Return the [x, y] coordinate for the center point of the cell that contains the specified text.  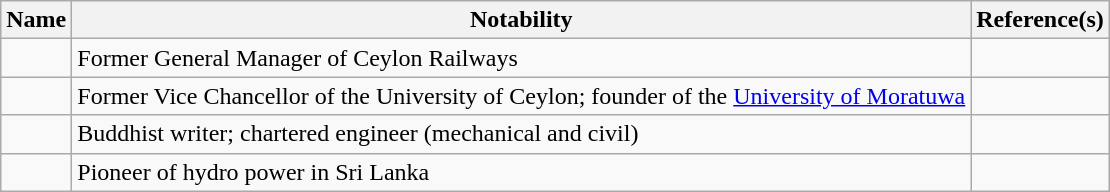
Notability [522, 20]
Former Vice Chancellor of the University of Ceylon; founder of the University of Moratuwa [522, 96]
Buddhist writer; chartered engineer (mechanical and civil) [522, 134]
Reference(s) [1040, 20]
Pioneer of hydro power in Sri Lanka [522, 172]
Name [36, 20]
Former General Manager of Ceylon Railways [522, 58]
